For the text-containing cell, return its midpoint in [X, Y] coordinate format. 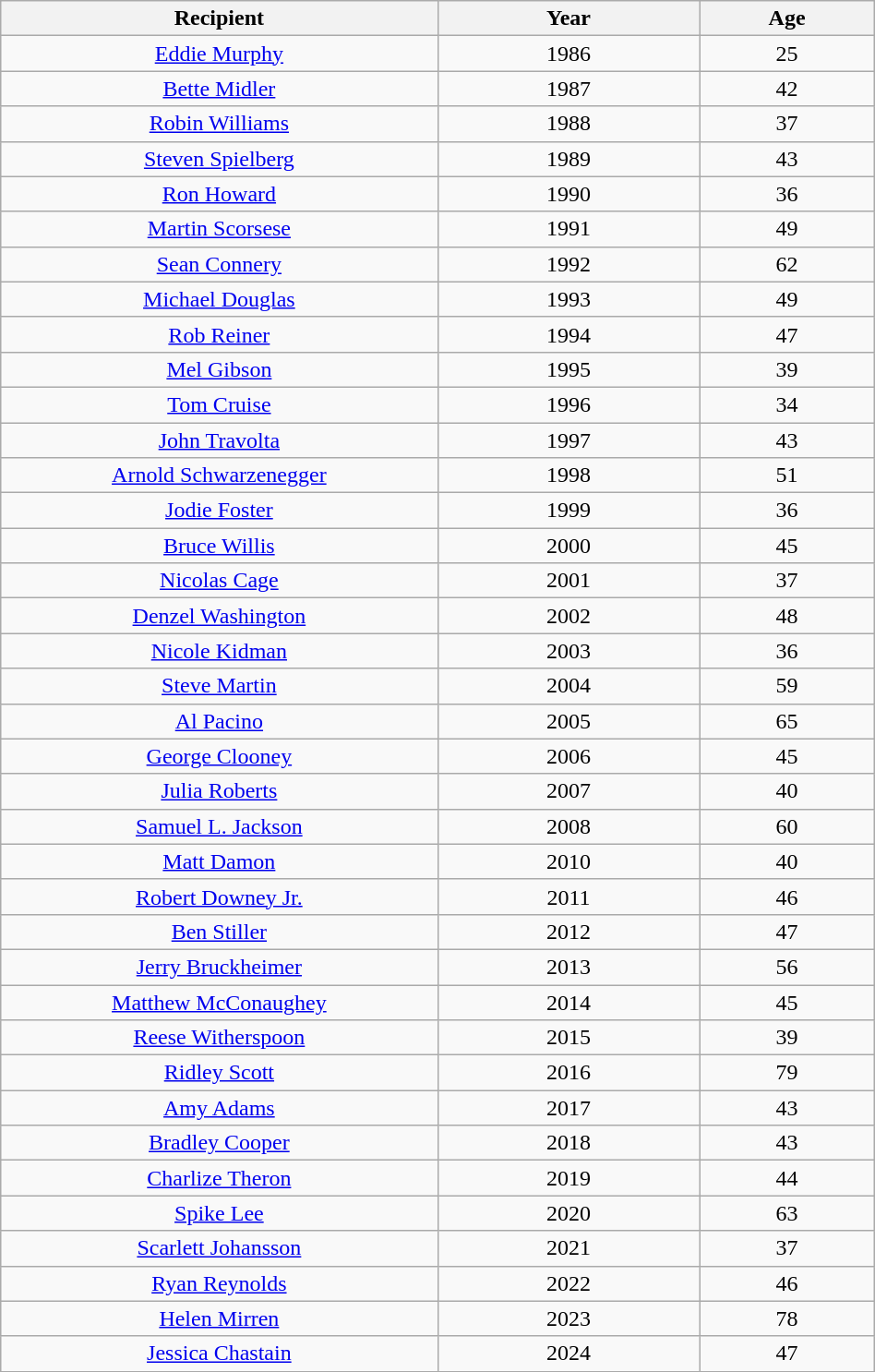
2002 [569, 616]
Martin Scorsese [220, 229]
1990 [569, 194]
2001 [569, 581]
Matthew McConaughey [220, 1002]
2012 [569, 932]
1994 [569, 334]
2013 [569, 967]
2021 [569, 1248]
62 [786, 264]
42 [786, 89]
1991 [569, 229]
2019 [569, 1178]
1989 [569, 159]
Bradley Cooper [220, 1143]
Jerry Bruckheimer [220, 967]
Ridley Scott [220, 1073]
Jessica Chastain [220, 1354]
Ron Howard [220, 194]
Arnold Schwarzenegger [220, 475]
48 [786, 616]
78 [786, 1318]
2011 [569, 897]
25 [786, 54]
2004 [569, 686]
John Travolta [220, 440]
2015 [569, 1038]
1987 [569, 89]
2010 [569, 861]
1988 [569, 124]
Helen Mirren [220, 1318]
1993 [569, 299]
2008 [569, 826]
2023 [569, 1318]
2016 [569, 1073]
Ben Stiller [220, 932]
Year [569, 18]
Steve Martin [220, 686]
63 [786, 1213]
2014 [569, 1002]
1999 [569, 511]
44 [786, 1178]
51 [786, 475]
Reese Witherspoon [220, 1038]
79 [786, 1073]
2018 [569, 1143]
Age [786, 18]
Bette Midler [220, 89]
George Clooney [220, 756]
Scarlett Johansson [220, 1248]
Nicole Kidman [220, 651]
Sean Connery [220, 264]
Michael Douglas [220, 299]
1992 [569, 264]
Denzel Washington [220, 616]
2007 [569, 791]
Jodie Foster [220, 511]
1986 [569, 54]
60 [786, 826]
Bruce Willis [220, 546]
Tom Cruise [220, 404]
Rob Reiner [220, 334]
Recipient [220, 18]
Samuel L. Jackson [220, 826]
65 [786, 721]
Matt Damon [220, 861]
Julia Roberts [220, 791]
2000 [569, 546]
2017 [569, 1108]
34 [786, 404]
2020 [569, 1213]
1995 [569, 369]
Al Pacino [220, 721]
Mel Gibson [220, 369]
Robert Downey Jr. [220, 897]
Eddie Murphy [220, 54]
2006 [569, 756]
2003 [569, 651]
1998 [569, 475]
Charlize Theron [220, 1178]
Amy Adams [220, 1108]
2022 [569, 1283]
56 [786, 967]
Nicolas Cage [220, 581]
2024 [569, 1354]
2005 [569, 721]
59 [786, 686]
1997 [569, 440]
Steven Spielberg [220, 159]
Spike Lee [220, 1213]
Robin Williams [220, 124]
Ryan Reynolds [220, 1283]
1996 [569, 404]
